Locate the cell with the specified text and output its [x, y] center coordinate. 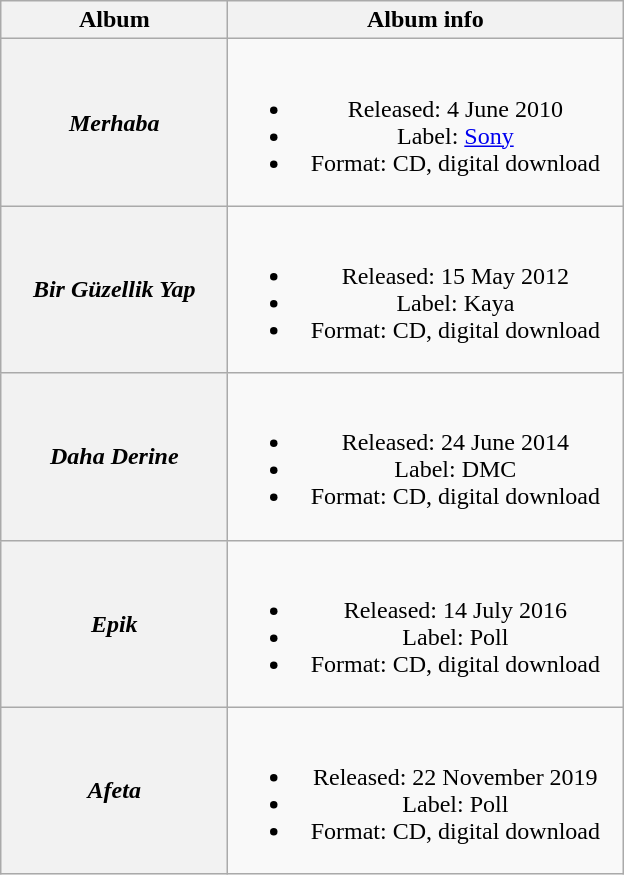
Released: 22 November 2019Label: PollFormat: CD, digital download [426, 790]
Released: 24 June 2014Label: DMCFormat: CD, digital download [426, 456]
Released: 14 July 2016Label: PollFormat: CD, digital download [426, 624]
Bir Güzellik Yap [114, 290]
Album info [426, 20]
Epik [114, 624]
Released: 4 June 2010Label: SonyFormat: CD, digital download [426, 122]
Album [114, 20]
Merhaba [114, 122]
Afeta [114, 790]
Released: 15 May 2012Label: KayaFormat: CD, digital download [426, 290]
Daha Derine [114, 456]
